Search for the cell housing the specified text and yield its [x, y] center coordinate. 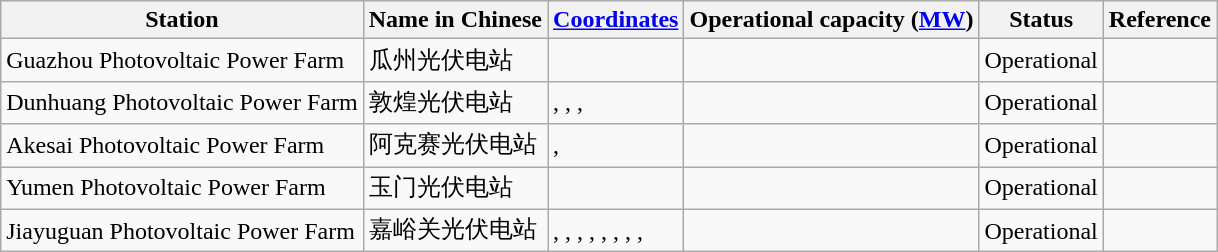
Dunhuang Photovoltaic Power Farm [182, 102]
, , , , , , , , [616, 230]
Guazhou Photovoltaic Power Farm [182, 60]
Name in Chinese [455, 20]
, , , [616, 102]
Akesai Photovoltaic Power Farm [182, 146]
玉门光伏电站 [455, 188]
Station [182, 20]
Jiayuguan Photovoltaic Power Farm [182, 230]
阿克赛光伏电站 [455, 146]
敦煌光伏电站 [455, 102]
嘉峪关光伏电站 [455, 230]
, [616, 146]
Coordinates [616, 20]
瓜州光伏电站 [455, 60]
Status [1041, 20]
Reference [1160, 20]
Yumen Photovoltaic Power Farm [182, 188]
Operational capacity (MW) [832, 20]
